Locate the cell with the specified text and output its (X, Y) center coordinate. 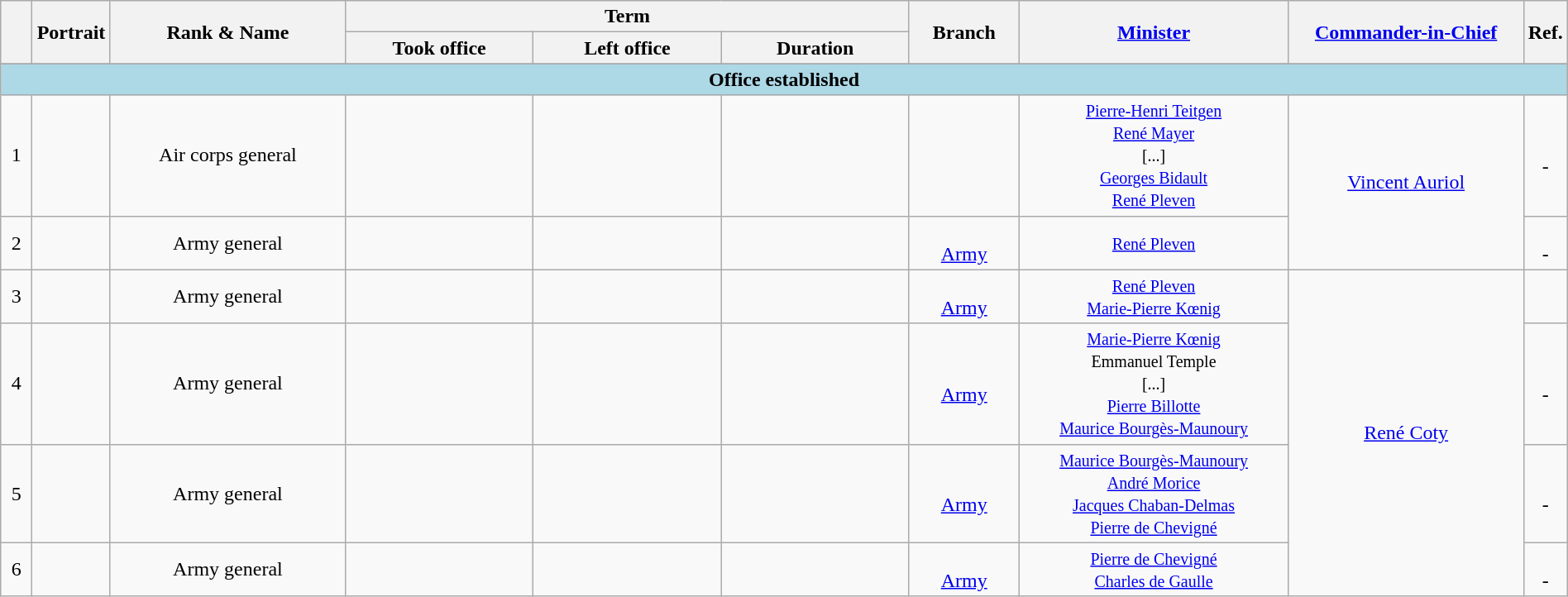
Ref. (1545, 32)
6 (17, 569)
Term (627, 17)
René Pleven (1154, 243)
Air corps general (227, 155)
Commander-in-Chief (1406, 32)
Marie-Pierre KœnigEmmanuel Temple[...]Pierre BillotteMaurice Bourgès-Maunoury (1154, 384)
Vincent Auriol (1406, 182)
4 (17, 384)
René PlevenMarie-Pierre Kœnig (1154, 296)
Maurice Bourgès-MaunouryAndré MoriceJacques Chaban-DelmasPierre de Chevigné (1154, 493)
René Coty (1406, 433)
Duration (815, 48)
1 (17, 155)
Branch (964, 32)
5 (17, 493)
Pierre de ChevignéCharles de Gaulle (1154, 569)
Took office (438, 48)
Minister (1154, 32)
2 (17, 243)
Pierre-Henri TeitgenRené Mayer[...]Georges BidaultRené Pleven (1154, 155)
Office established (784, 79)
3 (17, 296)
Left office (627, 48)
Rank & Name (227, 32)
Portrait (71, 32)
